Return [X, Y] of the center of cell containing provided text 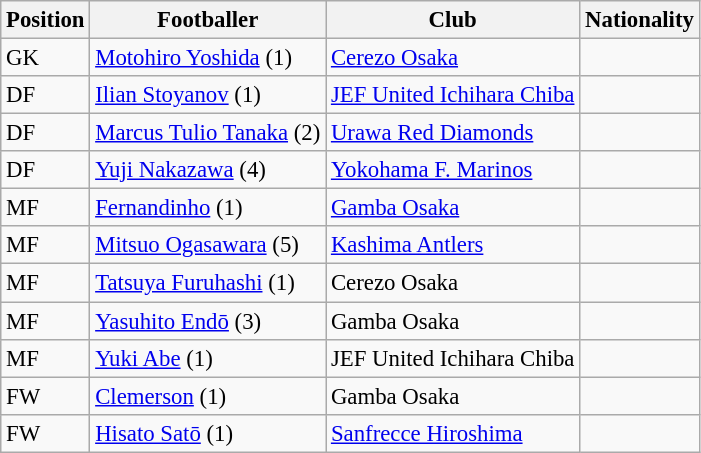
Fernandinho (1) [208, 208]
Sanfrecce Hiroshima [453, 433]
Kashima Antlers [453, 245]
Footballer [208, 20]
Marcus Tulio Tanaka (2) [208, 133]
Mitsuo Ogasawara (5) [208, 245]
Clemerson (1) [208, 396]
Hisato Satō (1) [208, 433]
Yuki Abe (1) [208, 358]
Nationality [640, 20]
Tatsuya Furuhashi (1) [208, 283]
Motohiro Yoshida (1) [208, 58]
Club [453, 20]
Yasuhito Endō (3) [208, 321]
Yokohama F. Marinos [453, 170]
GK [46, 58]
Urawa Red Diamonds [453, 133]
Position [46, 20]
Yuji Nakazawa (4) [208, 170]
Ilian Stoyanov (1) [208, 95]
